Find where the given text appears and provide that cell's center as [x, y] coordinate. 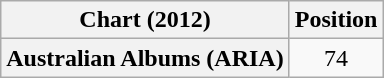
Chart (2012) [145, 20]
74 [336, 58]
Australian Albums (ARIA) [145, 58]
Position [336, 20]
